Pinpoint the cell where the given text exists, returning its (X, Y) midpoint coordinate. 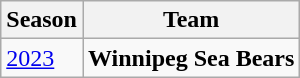
Season (42, 20)
Team (190, 20)
2023 (42, 58)
Winnipeg Sea Bears (190, 58)
